Locate the cell with the specified text and output its [x, y] center coordinate. 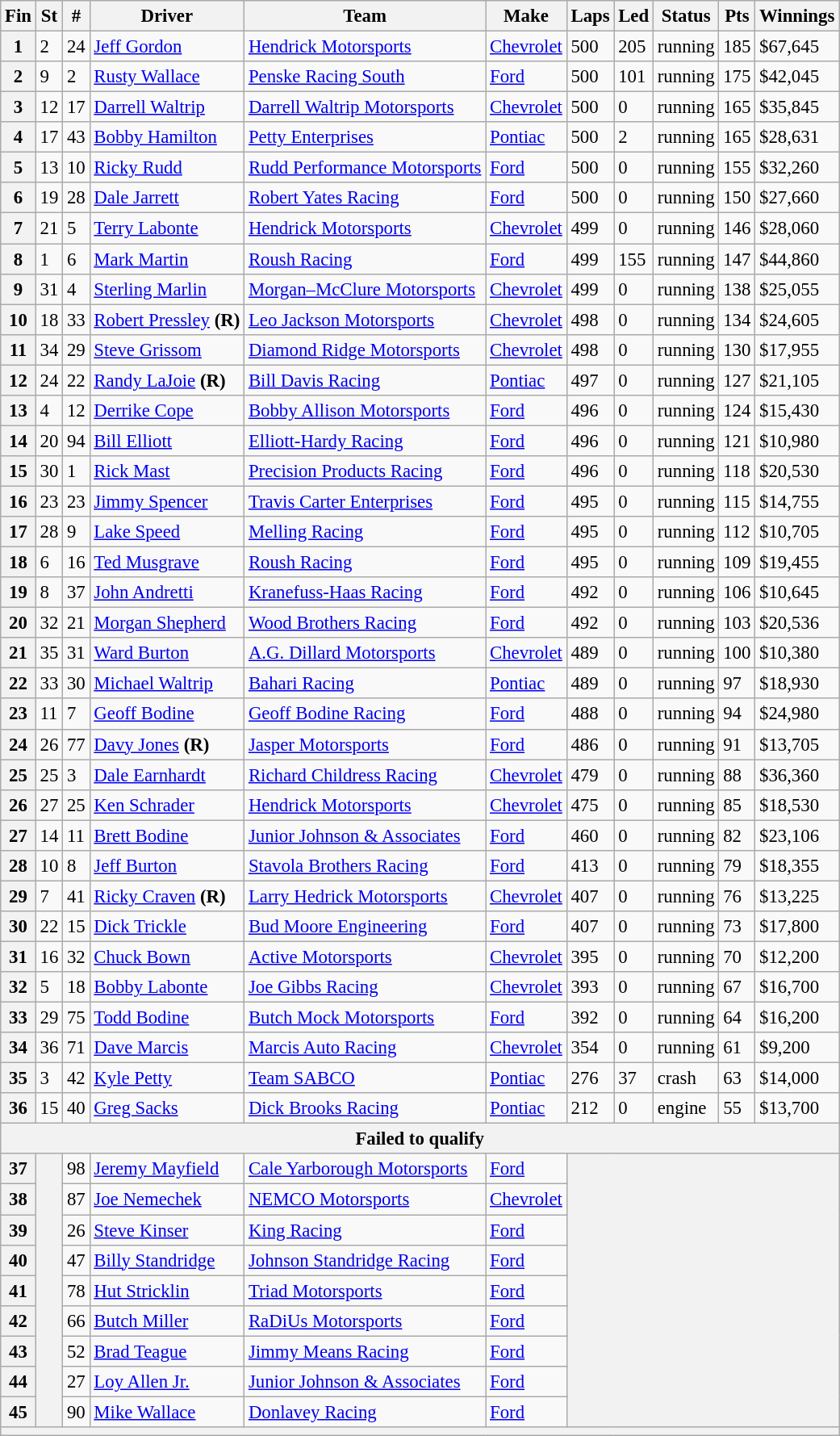
Cale Yarborough Motorsports [365, 1170]
124 [738, 411]
Bobby Hamilton [167, 137]
$14,000 [797, 1078]
$28,631 [797, 137]
354 [591, 1048]
52 [76, 1351]
Robert Pressley (R) [167, 320]
Ricky Craven (R) [167, 896]
Billy Standridge [167, 1260]
67 [738, 987]
130 [738, 350]
$18,530 [797, 805]
$13,705 [797, 744]
103 [738, 623]
Mark Martin [167, 259]
$24,980 [797, 714]
Morgan–McClure Motorsports [365, 289]
Joe Nemechek [167, 1199]
276 [591, 1078]
$32,260 [797, 168]
$23,106 [797, 835]
Joe Gibbs Racing [365, 987]
$44,860 [797, 259]
Failed to qualify [420, 1139]
$35,845 [797, 107]
Driver [167, 16]
Triad Motorsports [365, 1291]
Rudd Performance Motorsports [365, 168]
Davy Jones (R) [167, 744]
Status [686, 16]
Petty Enterprises [365, 137]
Brett Bodine [167, 835]
Ted Musgrave [167, 563]
77 [76, 744]
134 [738, 320]
Dick Brooks Racing [365, 1108]
# [76, 16]
Precision Products Racing [365, 471]
73 [738, 927]
106 [738, 592]
Geoff Bodine [167, 714]
71 [76, 1048]
$13,700 [797, 1108]
66 [76, 1321]
118 [738, 471]
Terry Labonte [167, 228]
$24,605 [797, 320]
61 [738, 1048]
91 [738, 744]
Led [634, 16]
486 [591, 744]
$42,045 [797, 77]
Randy LaJoie (R) [167, 380]
88 [738, 775]
44 [19, 1382]
Make [526, 16]
A.G. Dillard Motorsports [365, 653]
$19,455 [797, 563]
Greg Sacks [167, 1108]
121 [738, 441]
Darrell Waltrip Motorsports [365, 107]
460 [591, 835]
John Andretti [167, 592]
Ward Burton [167, 653]
$14,755 [797, 501]
Chuck Bown [167, 957]
90 [76, 1412]
Ken Schrader [167, 805]
crash [686, 1078]
Active Motorsports [365, 957]
King Racing [365, 1230]
70 [738, 957]
205 [634, 47]
82 [738, 835]
393 [591, 987]
$18,930 [797, 684]
63 [738, 1078]
395 [591, 957]
Bobby Labonte [167, 987]
St [48, 16]
Penske Racing South [365, 77]
Elliott-Hardy Racing [365, 441]
Pts [738, 16]
39 [19, 1230]
Donlavey Racing [365, 1412]
Kyle Petty [167, 1078]
85 [738, 805]
Bill Davis Racing [365, 380]
75 [76, 1018]
Diamond Ridge Motorsports [365, 350]
Bobby Allison Motorsports [365, 411]
115 [738, 501]
185 [738, 47]
$10,705 [797, 532]
Butch Mock Motorsports [365, 1018]
$21,105 [797, 380]
Todd Bodine [167, 1018]
38 [19, 1199]
$10,645 [797, 592]
64 [738, 1018]
$20,530 [797, 471]
Stavola Brothers Racing [365, 866]
Travis Carter Enterprises [365, 501]
Melling Racing [365, 532]
Leo Jackson Motorsports [365, 320]
Brad Teague [167, 1351]
$13,225 [797, 896]
127 [738, 380]
Morgan Shepherd [167, 623]
Jeremy Mayfield [167, 1170]
$25,055 [797, 289]
Darrell Waltrip [167, 107]
Fin [19, 16]
$28,060 [797, 228]
$9,200 [797, 1048]
$18,355 [797, 866]
Laps [591, 16]
Steve Kinser [167, 1230]
Bahari Racing [365, 684]
$10,380 [797, 653]
87 [76, 1199]
Lake Speed [167, 532]
Bill Elliott [167, 441]
Dick Trickle [167, 927]
Rusty Wallace [167, 77]
Hut Stricklin [167, 1291]
479 [591, 775]
Jasper Motorsports [365, 744]
Team SABCO [365, 1078]
Derrike Cope [167, 411]
212 [591, 1108]
$17,955 [797, 350]
Jeff Gordon [167, 47]
Jeff Burton [167, 866]
97 [738, 684]
Larry Hedrick Motorsports [365, 896]
Loy Allen Jr. [167, 1382]
98 [76, 1170]
Team [365, 16]
$16,200 [797, 1018]
150 [738, 198]
Robert Yates Racing [365, 198]
Steve Grissom [167, 350]
488 [591, 714]
475 [591, 805]
Dave Marcis [167, 1048]
Butch Miller [167, 1321]
Ricky Rudd [167, 168]
Wood Brothers Racing [365, 623]
109 [738, 563]
Jimmy Spencer [167, 501]
Sterling Marlin [167, 289]
engine [686, 1108]
Winnings [797, 16]
147 [738, 259]
$20,536 [797, 623]
Richard Childress Racing [365, 775]
Geoff Bodine Racing [365, 714]
RaDiUs Motorsports [365, 1321]
55 [738, 1108]
$36,360 [797, 775]
175 [738, 77]
76 [738, 896]
Mike Wallace [167, 1412]
101 [634, 77]
$10,980 [797, 441]
45 [19, 1412]
413 [591, 866]
$27,660 [797, 198]
79 [738, 866]
138 [738, 289]
Dale Jarrett [167, 198]
NEMCO Motorsports [365, 1199]
Rick Mast [167, 471]
146 [738, 228]
Kranefuss-Haas Racing [365, 592]
$16,700 [797, 987]
497 [591, 380]
112 [738, 532]
Jimmy Means Racing [365, 1351]
$67,645 [797, 47]
Dale Earnhardt [167, 775]
47 [76, 1260]
Bud Moore Engineering [365, 927]
$17,800 [797, 927]
Johnson Standridge Racing [365, 1260]
392 [591, 1018]
$15,430 [797, 411]
100 [738, 653]
Marcis Auto Racing [365, 1048]
$12,200 [797, 957]
78 [76, 1291]
Michael Waltrip [167, 684]
